Scan for the cell matching the given text and deliver its [X, Y] coordinate at center. 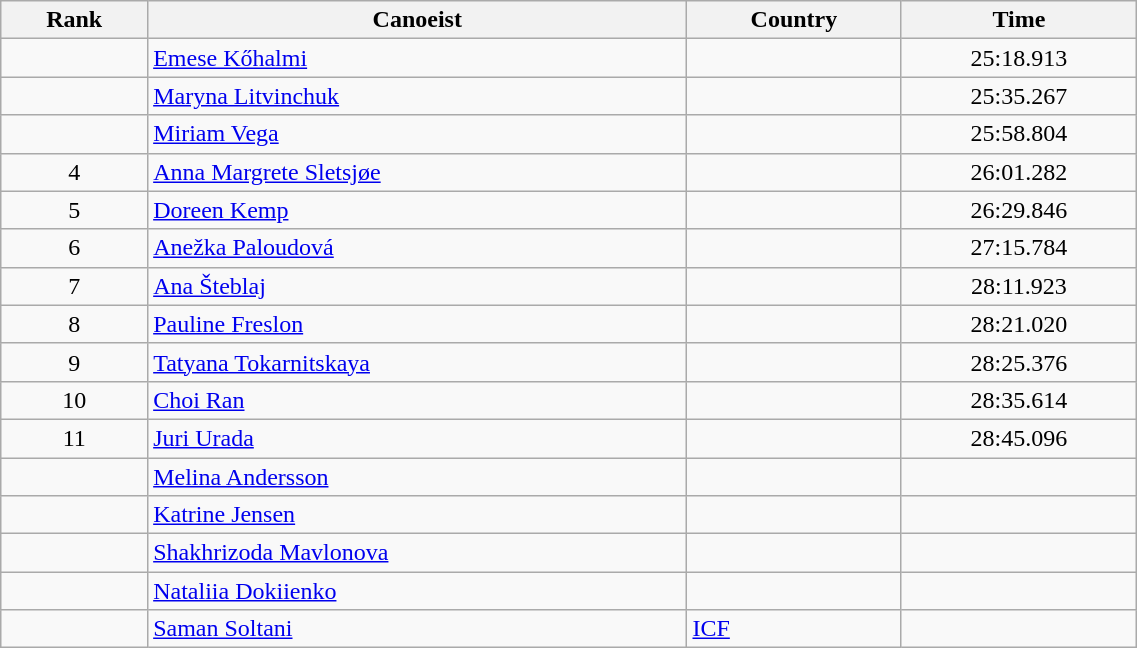
9 [74, 362]
Katrine Jensen [418, 515]
Time [1019, 20]
Anežka Paloudová [418, 248]
Melina Andersson [418, 477]
6 [74, 248]
ICF [794, 629]
Ana Šteblaj [418, 286]
28:45.096 [1019, 438]
Emese Kőhalmi [418, 58]
Doreen Kemp [418, 210]
10 [74, 400]
25:18.913 [1019, 58]
Juri Urada [418, 438]
25:35.267 [1019, 96]
Choi Ran [418, 400]
Saman Soltani [418, 629]
Tatyana Tokarnitskaya [418, 362]
Shakhrizoda Mavlonova [418, 553]
26:01.282 [1019, 172]
26:29.846 [1019, 210]
7 [74, 286]
5 [74, 210]
8 [74, 324]
Anna Margrete Sletsjøe [418, 172]
4 [74, 172]
Miriam Vega [418, 134]
Maryna Litvinchuk [418, 96]
27:15.784 [1019, 248]
28:21.020 [1019, 324]
28:25.376 [1019, 362]
25:58.804 [1019, 134]
Rank [74, 20]
28:35.614 [1019, 400]
Nataliia Dokiienko [418, 591]
Country [794, 20]
11 [74, 438]
28:11.923 [1019, 286]
Pauline Freslon [418, 324]
Canoeist [418, 20]
